Pinpoint the cell where the given text exists, returning its [X, Y] midpoint coordinate. 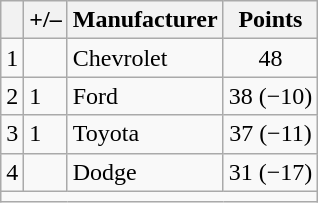
Dodge [145, 172]
Ford [145, 96]
Toyota [145, 134]
Points [270, 20]
3 [12, 134]
Chevrolet [145, 58]
4 [12, 172]
38 (−10) [270, 96]
48 [270, 58]
31 (−17) [270, 172]
+/– [46, 20]
2 [12, 96]
Manufacturer [145, 20]
37 (−11) [270, 134]
